Detect which cell encompasses the target text, then output its [X, Y] center coordinate. 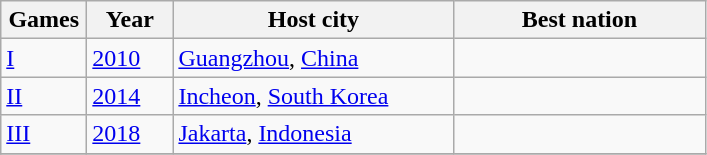
II [44, 96]
I [44, 58]
2018 [130, 134]
Incheon, South Korea [314, 96]
Host city [314, 20]
Year [130, 20]
2010 [130, 58]
Guangzhou, China [314, 58]
III [44, 134]
2014 [130, 96]
Jakarta, Indonesia [314, 134]
Best nation [580, 20]
Games [44, 20]
